Locate the cell with the specified text and output its [X, Y] center coordinate. 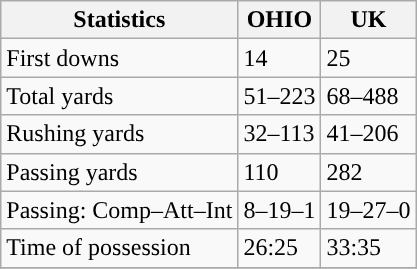
25 [368, 58]
Statistics [120, 20]
Time of possession [120, 248]
UK [368, 20]
14 [280, 58]
41–206 [368, 134]
OHIO [280, 20]
51–223 [280, 96]
8–19–1 [280, 210]
33:35 [368, 248]
First downs [120, 58]
32–113 [280, 134]
19–27–0 [368, 210]
26:25 [280, 248]
110 [280, 172]
Passing yards [120, 172]
Rushing yards [120, 134]
Total yards [120, 96]
Passing: Comp–Att–Int [120, 210]
68–488 [368, 96]
282 [368, 172]
